Scan for the cell matching the given text and deliver its (x, y) coordinate at center. 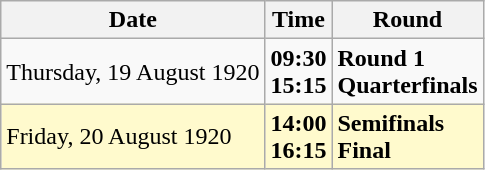
09:3015:15 (298, 72)
14:0016:15 (298, 136)
Thursday, 19 August 1920 (133, 72)
Round (408, 20)
Friday, 20 August 1920 (133, 136)
Time (298, 20)
Date (133, 20)
SemifinalsFinal (408, 136)
Round 1Quarterfinals (408, 72)
